Return the [X, Y] coordinate for the center point of the cell that contains the specified text.  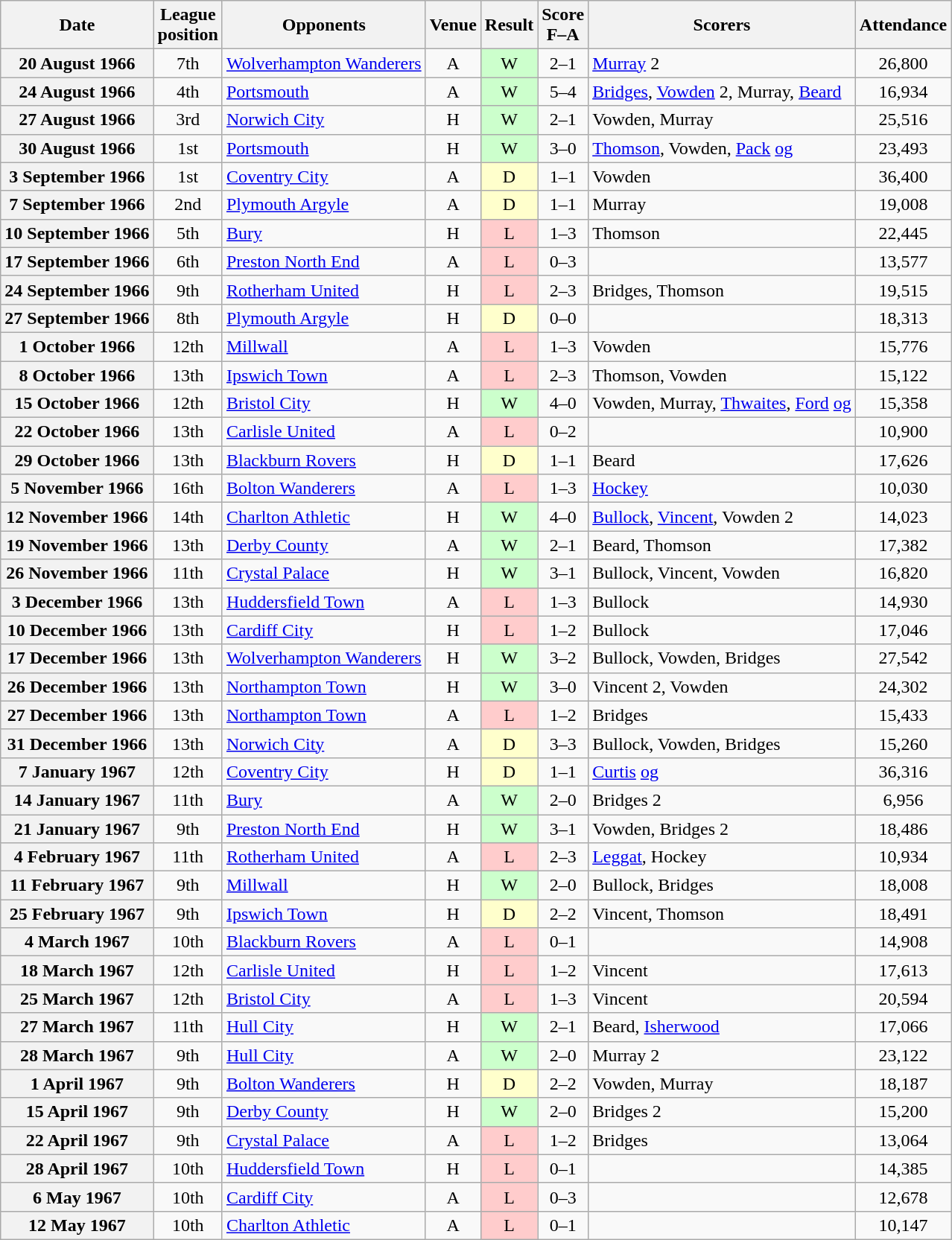
28 April 1967 [77, 1169]
1 October 1966 [77, 346]
20,594 [903, 999]
14,385 [903, 1169]
Vincent 2, Vowden [723, 687]
Scorers [723, 25]
26 November 1966 [77, 573]
12,678 [903, 1197]
6th [188, 261]
11 February 1967 [77, 886]
Bullock, Vincent, Vowden [723, 573]
14,023 [903, 517]
Curtis og [723, 772]
4th [188, 92]
Bullock, Vincent, Vowden 2 [723, 517]
30 August 1966 [77, 148]
3–2 [563, 658]
26,800 [903, 63]
15,200 [903, 1112]
4 February 1967 [77, 857]
15 April 1967 [77, 1112]
Opponents [323, 25]
13,577 [903, 261]
26 December 1966 [77, 687]
17,613 [903, 970]
7th [188, 63]
24 September 1966 [77, 290]
27 December 1966 [77, 715]
18,008 [903, 886]
15,260 [903, 743]
17,626 [903, 460]
0–2 [563, 432]
21 January 1967 [77, 829]
7 January 1967 [77, 772]
Beard, Thomson [723, 545]
18 March 1967 [77, 970]
Thomson, Vowden, Pack og [723, 148]
23,493 [903, 148]
29 October 1966 [77, 460]
Vincent, Thomson [723, 914]
16th [188, 489]
Thomson, Vowden [723, 375]
15 October 1966 [77, 404]
18,187 [903, 1084]
27 August 1966 [77, 120]
6,956 [903, 800]
22,445 [903, 233]
Result [509, 25]
27 March 1967 [77, 1027]
10,900 [903, 432]
14 January 1967 [77, 800]
3 December 1966 [77, 602]
36,400 [903, 177]
19,008 [903, 205]
Date [77, 25]
18,313 [903, 318]
Vowden, Bridges 2 [723, 829]
13,064 [903, 1140]
3rd [188, 120]
15,776 [903, 346]
27,542 [903, 658]
12 May 1967 [77, 1225]
19,515 [903, 290]
15,358 [903, 404]
14th [188, 517]
8 October 1966 [77, 375]
23,122 [903, 1055]
10 December 1966 [77, 630]
17,382 [903, 545]
15,433 [903, 715]
28 March 1967 [77, 1055]
3 September 1966 [77, 177]
Bridges, Thomson [723, 290]
24,302 [903, 687]
10,934 [903, 857]
Bridges, Vowden 2, Murray, Beard [723, 92]
5–4 [563, 92]
22 April 1967 [77, 1140]
Thomson [723, 233]
Vowden, Murray, Thwaites, Ford og [723, 404]
31 December 1966 [77, 743]
Leagueposition [188, 25]
Hockey [723, 489]
24 August 1966 [77, 92]
Attendance [903, 25]
25,516 [903, 120]
17 December 1966 [77, 658]
14,930 [903, 602]
3–3 [563, 743]
10,030 [903, 489]
27 September 1966 [77, 318]
19 November 1966 [77, 545]
12 November 1966 [77, 517]
6 May 1967 [77, 1197]
Murray [723, 205]
7 September 1966 [77, 205]
4 March 1967 [77, 942]
16,934 [903, 92]
0–0 [563, 318]
10,147 [903, 1225]
17 September 1966 [77, 261]
10 September 1966 [77, 233]
25 March 1967 [77, 999]
5 November 1966 [77, 489]
20 August 1966 [77, 63]
16,820 [903, 573]
14,908 [903, 942]
Beard [723, 460]
22 October 1966 [77, 432]
17,066 [903, 1027]
18,486 [903, 829]
15,122 [903, 375]
17,046 [903, 630]
Bullock, Bridges [723, 886]
2nd [188, 205]
5th [188, 233]
ScoreF–A [563, 25]
36,316 [903, 772]
Beard, Isherwood [723, 1027]
Leggat, Hockey [723, 857]
1 April 1967 [77, 1084]
Venue [453, 25]
8th [188, 318]
18,491 [903, 914]
25 February 1967 [77, 914]
